Capture the cell that displays the provided text and extract its [X, Y] central coordinate. 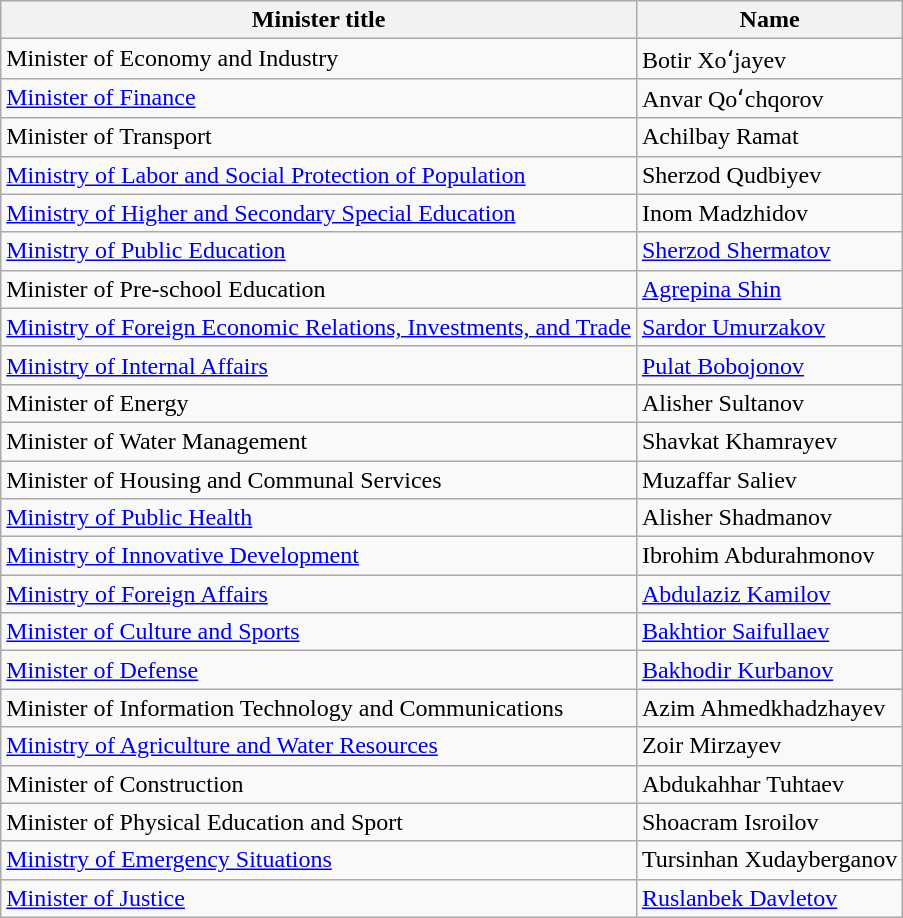
Ministry of Public Health [319, 518]
Inom Madzhidov [769, 213]
Ministry of Labor and Social Protection of Population [319, 175]
Minister of Pre-school Education [319, 289]
Minister of Defense [319, 670]
Anvar Qoʻchqorov [769, 98]
Shavkat Khamrayev [769, 441]
Bakhtior Saifullaev [769, 632]
Ministry of Agriculture and Water Resources [319, 746]
Name [769, 20]
Ministry of Public Education [319, 251]
Minister of Justice [319, 898]
Abdukahhar Tuhtaev [769, 784]
Minister of Housing and Communal Services [319, 479]
Minister of Construction [319, 784]
Abdulaziz Kamilov [769, 594]
Pulat Bobojonov [769, 365]
Alisher Sultanov [769, 403]
Minister of Finance [319, 98]
Ministry of Foreign Economic Relations, Investments, and Trade [319, 327]
Tursinhan Xudayberganov [769, 860]
Ministry of Higher and Secondary Special Education [319, 213]
Minister of Physical Education and Sport [319, 822]
Shoacram Isroilov [769, 822]
Agrepina Shin [769, 289]
Bakhodir Kurbanov [769, 670]
Minister of Energy [319, 403]
Ruslanbek Davletov [769, 898]
Minister of Transport [319, 137]
Alisher Shadmanov [769, 518]
Minister of Economy and Industry [319, 59]
Muzaffar Saliev [769, 479]
Ministry of Foreign Affairs [319, 594]
Zoir Mirzayev [769, 746]
Sardor Umurzakov [769, 327]
Achilbay Ramat [769, 137]
Botir Xoʻjayev [769, 59]
Azim Ahmedkhadzhayev [769, 708]
Ministry of Innovative Development [319, 556]
Ibrohim Abdurahmonov [769, 556]
Minister title [319, 20]
Sherzod Qudbiyev [769, 175]
Minister of Culture and Sports [319, 632]
Minister of Water Management [319, 441]
Sherzod Shermatov [769, 251]
Ministry of Emergency Situations [319, 860]
Minister of Information Technology and Communications [319, 708]
Ministry of Internal Affairs [319, 365]
